Return [X, Y] of the center of cell containing provided text 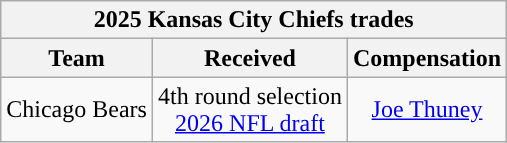
Received [250, 58]
Team [77, 58]
Chicago Bears [77, 110]
4th round selection2026 NFL draft [250, 110]
2025 Kansas City Chiefs trades [254, 20]
Joe Thuney [426, 110]
Compensation [426, 58]
